From the cell containing the given text, extract its center point as (X, Y) coordinate. 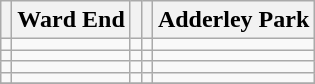
Ward End (71, 20)
Adderley Park (233, 20)
